Identify which cell holds the provided text, then report its (X, Y) central coordinate. 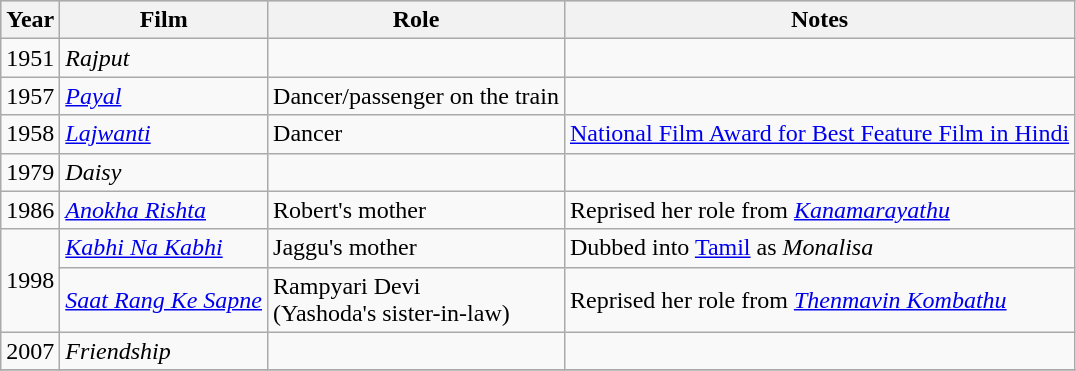
Year (30, 20)
Film (164, 20)
Daisy (164, 172)
Reprised her role from Kanamarayathu (819, 210)
2007 (30, 351)
National Film Award for Best Feature Film in Hindi (819, 134)
1998 (30, 280)
Rampyari Devi (Yashoda's sister-in-law) (416, 300)
Payal (164, 96)
Lajwanti (164, 134)
Notes (819, 20)
Role (416, 20)
Dubbed into Tamil as Monalisa (819, 248)
1958 (30, 134)
Kabhi Na Kabhi (164, 248)
Jaggu's mother (416, 248)
Rajput (164, 58)
1979 (30, 172)
Saat Rang Ke Sapne (164, 300)
Reprised her role from Thenmavin Kombathu (819, 300)
Friendship (164, 351)
Dancer/passenger on the train (416, 96)
1957 (30, 96)
1986 (30, 210)
Anokha Rishta (164, 210)
Dancer (416, 134)
Robert's mother (416, 210)
1951 (30, 58)
